For the text-containing cell, return its midpoint in [x, y] coordinate format. 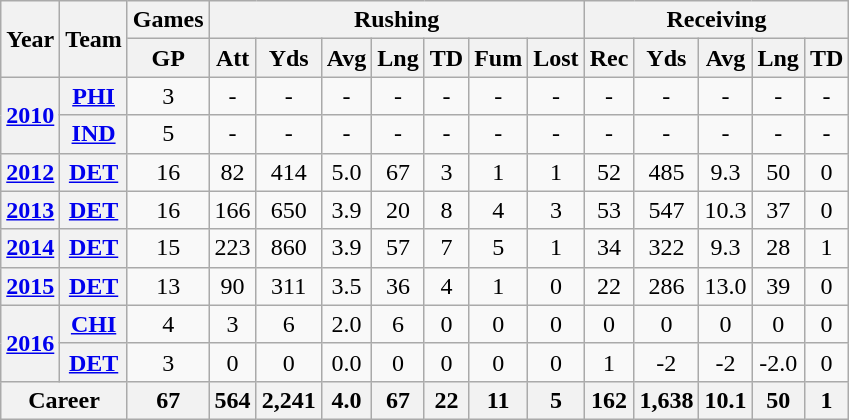
650 [288, 210]
Games [168, 20]
2012 [30, 172]
414 [288, 172]
90 [232, 286]
166 [232, 210]
53 [609, 210]
286 [666, 286]
34 [609, 248]
2014 [30, 248]
10.1 [726, 400]
PHI [94, 96]
0.0 [346, 362]
Rec [609, 58]
36 [398, 286]
13.0 [726, 286]
IND [94, 134]
223 [232, 248]
15 [168, 248]
7 [446, 248]
CHI [94, 324]
162 [609, 400]
GP [168, 58]
Fum [498, 58]
5.0 [346, 172]
2010 [30, 115]
1,638 [666, 400]
860 [288, 248]
13 [168, 286]
Lost [556, 58]
547 [666, 210]
322 [666, 248]
485 [666, 172]
-2.0 [778, 362]
2.0 [346, 324]
3.5 [346, 286]
2015 [30, 286]
Year [30, 39]
Team [94, 39]
20 [398, 210]
564 [232, 400]
82 [232, 172]
2016 [30, 343]
311 [288, 286]
8 [446, 210]
4.0 [346, 400]
Career [64, 400]
28 [778, 248]
57 [398, 248]
39 [778, 286]
10.3 [726, 210]
Receiving [716, 20]
11 [498, 400]
37 [778, 210]
52 [609, 172]
Att [232, 58]
2013 [30, 210]
2,241 [288, 400]
Rushing [396, 20]
